Locate the cell with the specified text and output its [x, y] center coordinate. 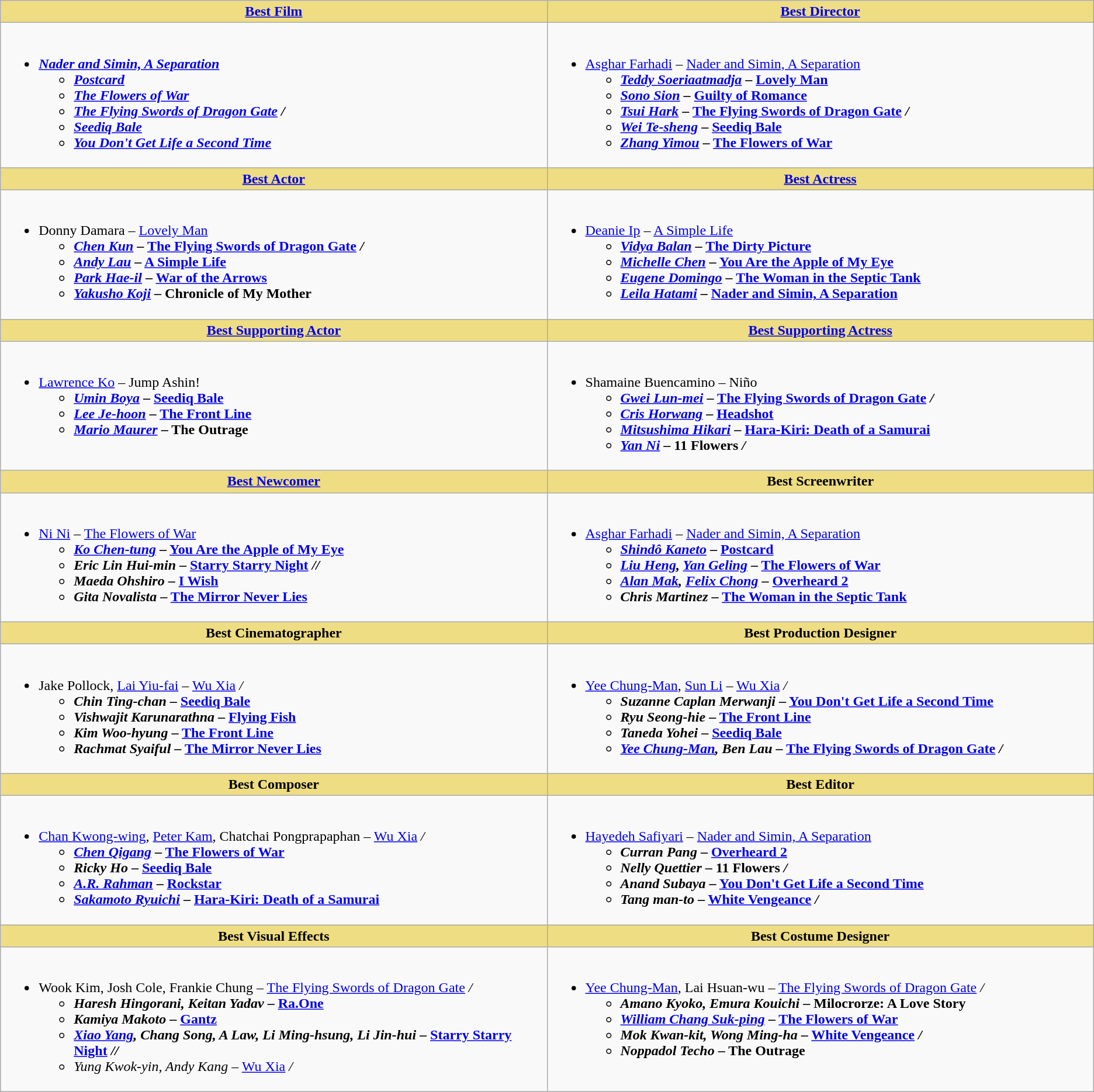
Best Supporting Actor [273, 330]
Best Film [273, 12]
Best Newcomer [273, 481]
Best Editor [820, 784]
Best Supporting Actress [820, 330]
Best Composer [273, 784]
Best Actress [820, 179]
Lawrence Ko – Jump Ashin! Umin Boya – Seediq Bale Lee Je-hoon – The Front Line Mario Maurer – The Outrage [273, 405]
Nader and Simin, A Separation Postcard The Flowers of War The Flying Swords of Dragon Gate /Seediq Bale You Don't Get Life a Second Time [273, 95]
Best Cinematographer [273, 633]
Best Production Designer [820, 633]
Best Director [820, 12]
Best Visual Effects [273, 935]
Best Costume Designer [820, 935]
Best Screenwriter [820, 481]
Best Actor [273, 179]
